Scan for the cell matching the given text and deliver its [X, Y] coordinate at center. 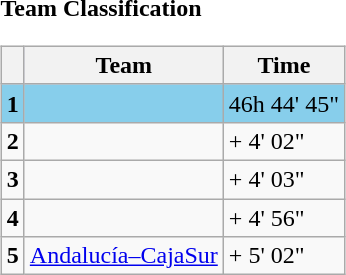
Andalucía–CajaSur [124, 256]
+ 4' 56" [284, 217]
+ 4' 02" [284, 141]
46h 44' 45" [284, 103]
5 [12, 256]
1 [12, 103]
+ 5' 02" [284, 256]
Team [124, 65]
+ 4' 03" [284, 179]
Time [284, 65]
3 [12, 179]
2 [12, 141]
4 [12, 217]
